Return [x, y] of the center of cell containing provided text 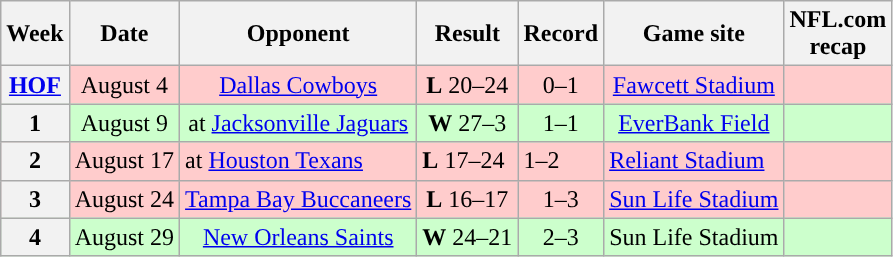
1 [35, 123]
August 9 [124, 123]
L 17–24 [468, 161]
Fawcett Stadium [694, 85]
W 27–3 [468, 123]
EverBank Field [694, 123]
New Orleans Saints [298, 237]
Reliant Stadium [694, 161]
August 17 [124, 161]
Week [35, 34]
NFL.comrecap [838, 34]
3 [35, 199]
Date [124, 34]
Result [468, 34]
Opponent [298, 34]
at Jacksonville Jaguars [298, 123]
L 16–17 [468, 199]
L 20–24 [468, 85]
at Houston Texans [298, 161]
Game site [694, 34]
Dallas Cowboys [298, 85]
Tampa Bay Buccaneers [298, 199]
Record [561, 34]
W 24–21 [468, 237]
1–2 [561, 161]
2–3 [561, 237]
HOF [35, 85]
August 29 [124, 237]
1–1 [561, 123]
August 4 [124, 85]
2 [35, 161]
0–1 [561, 85]
4 [35, 237]
August 24 [124, 199]
1–3 [561, 199]
